Extract the [X, Y] coordinate from the center of the cell holding the provided text.  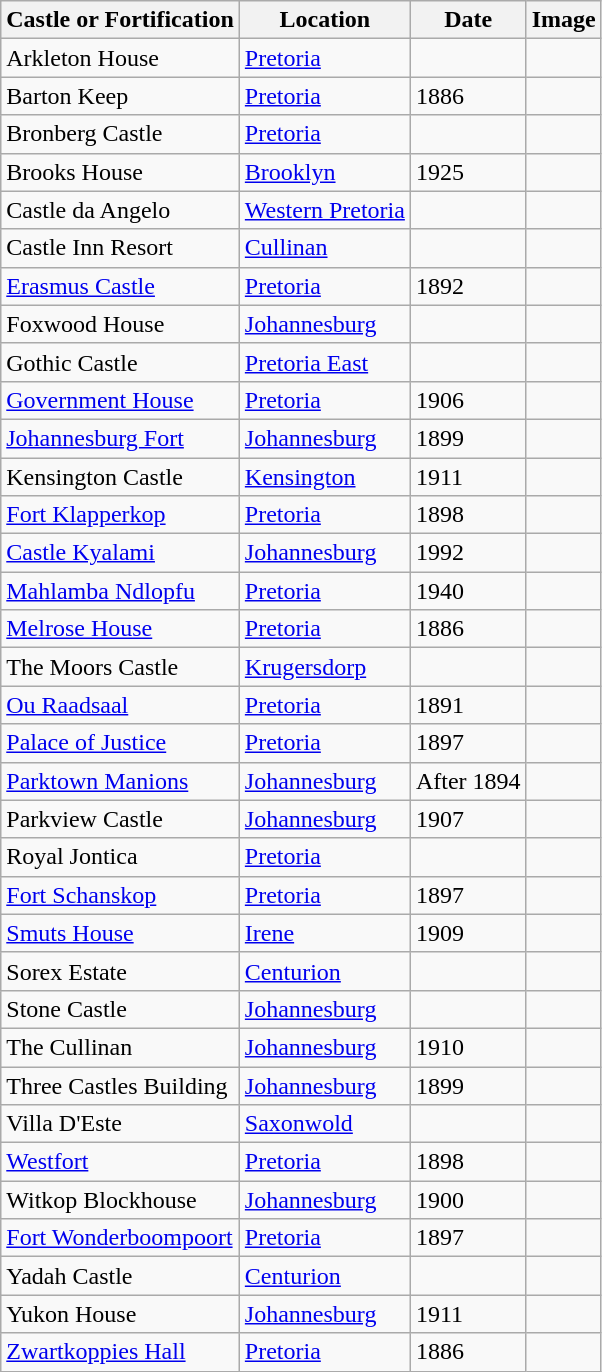
Mahlamba Ndlopfu [120, 591]
1907 [468, 819]
Pretoria East [324, 362]
Zwartkoppies Hall [120, 1352]
Parktown Manions [120, 781]
Western Pretoria [324, 210]
Johannesburg Fort [120, 438]
Yukon House [120, 1314]
Brooks House [120, 172]
The Cullinan [120, 1047]
Bronberg Castle [120, 134]
Castle or Fortification [120, 20]
Fort Wonderboompoort [120, 1238]
Smuts House [120, 933]
Fort Klapperkop [120, 515]
1910 [468, 1047]
Date [468, 20]
Castle da Angelo [120, 210]
1906 [468, 400]
Arkleton House [120, 58]
Barton Keep [120, 96]
1940 [468, 591]
Erasmus Castle [120, 286]
Sorex Estate [120, 971]
1892 [468, 286]
Ou Raadsaal [120, 705]
Brooklyn [324, 172]
1909 [468, 933]
Villa D'Este [120, 1124]
Castle Kyalami [120, 553]
Yadah Castle [120, 1276]
Kensington [324, 477]
1925 [468, 172]
1900 [468, 1200]
Witkop Blockhouse [120, 1200]
Krugersdorp [324, 667]
Stone Castle [120, 1009]
Location [324, 20]
Irene [324, 933]
Fort Schanskop [120, 895]
The Moors Castle [120, 667]
Palace of Justice [120, 743]
Kensington Castle [120, 477]
Castle Inn Resort [120, 248]
Image [564, 20]
1992 [468, 553]
Parkview Castle [120, 819]
Three Castles Building [120, 1085]
After 1894 [468, 781]
Cullinan [324, 248]
Royal Jontica [120, 857]
Government House [120, 400]
Foxwood House [120, 324]
Saxonwold [324, 1124]
Melrose House [120, 629]
1891 [468, 705]
Westfort [120, 1162]
Gothic Castle [120, 362]
